Return the [x, y] coordinate for the center point of the cell that contains the specified text.  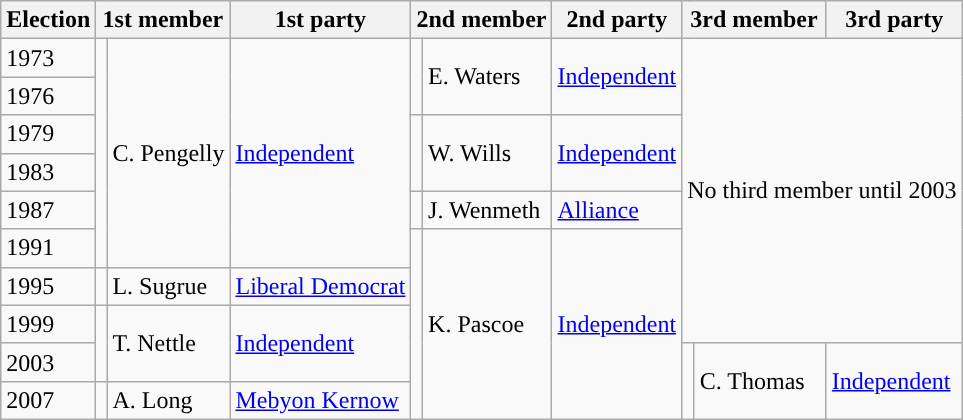
W. Wills [488, 153]
E. Waters [488, 77]
Election [48, 20]
No third member until 2003 [822, 191]
1st party [320, 20]
Mebyon Kernow [320, 400]
2007 [48, 400]
3rd member [754, 20]
1983 [48, 172]
1976 [48, 96]
Alliance [617, 210]
T. Nettle [168, 343]
1987 [48, 210]
1995 [48, 286]
K. Pascoe [488, 324]
1973 [48, 58]
L. Sugrue [168, 286]
2003 [48, 362]
A. Long [168, 400]
J. Wenmeth [488, 210]
3rd party [894, 20]
Liberal Democrat [320, 286]
2nd party [617, 20]
1999 [48, 324]
C. Pengelly [168, 153]
1979 [48, 134]
2nd member [482, 20]
C. Thomas [760, 381]
1991 [48, 248]
1st member [163, 20]
